Capture the cell that displays the provided text and extract its [X, Y] central coordinate. 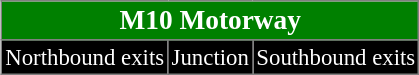
Southbound exits [336, 57]
Northbound exits [85, 57]
Junction [210, 57]
M10 Motorway [210, 20]
